Provide the (X, Y) coordinate of the cell's center where the given text is located.  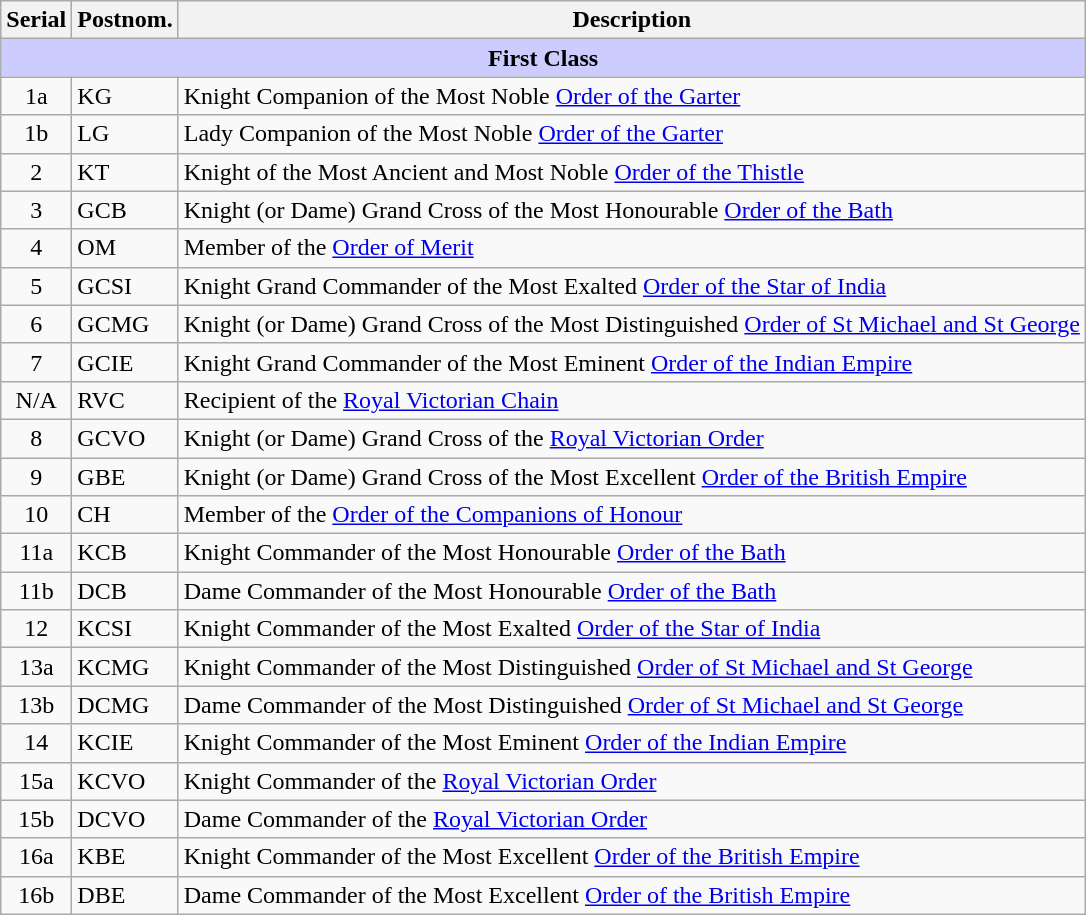
DCB (125, 591)
13b (36, 705)
1b (36, 134)
Postnom. (125, 20)
Knight (or Dame) Grand Cross of the Royal Victorian Order (632, 438)
Knight (or Dame) Grand Cross of the Most Excellent Order of the British Empire (632, 477)
7 (36, 362)
Knight (or Dame) Grand Cross of the Most Honourable Order of the Bath (632, 210)
1a (36, 96)
Knight Commander of the Royal Victorian Order (632, 781)
13a (36, 667)
16b (36, 895)
Knight Commander of the Most Excellent Order of the British Empire (632, 857)
Knight Commander of the Most Eminent Order of the Indian Empire (632, 743)
CH (125, 515)
Knight (or Dame) Grand Cross of the Most Distinguished Order of St Michael and St George (632, 324)
Knight Grand Commander of the Most Eminent Order of the Indian Empire (632, 362)
5 (36, 286)
KCVO (125, 781)
Description (632, 20)
Dame Commander of the Royal Victorian Order (632, 819)
KCMG (125, 667)
KCIE (125, 743)
11b (36, 591)
11a (36, 553)
GCVO (125, 438)
Knight of the Most Ancient and Most Noble Order of the Thistle (632, 172)
First Class (544, 58)
Recipient of the Royal Victorian Chain (632, 400)
Lady Companion of the Most Noble Order of the Garter (632, 134)
Member of the Order of the Companions of Honour (632, 515)
DCVO (125, 819)
GBE (125, 477)
16a (36, 857)
8 (36, 438)
15a (36, 781)
Knight Grand Commander of the Most Exalted Order of the Star of India (632, 286)
N/A (36, 400)
GCIE (125, 362)
6 (36, 324)
Knight Commander of the Most Honourable Order of the Bath (632, 553)
RVC (125, 400)
LG (125, 134)
KG (125, 96)
Knight Commander of the Most Distinguished Order of St Michael and St George (632, 667)
Dame Commander of the Most Honourable Order of the Bath (632, 591)
Dame Commander of the Most Distinguished Order of St Michael and St George (632, 705)
12 (36, 629)
4 (36, 248)
Member of the Order of Merit (632, 248)
3 (36, 210)
Dame Commander of the Most Excellent Order of the British Empire (632, 895)
10 (36, 515)
KT (125, 172)
KCB (125, 553)
Knight Companion of the Most Noble Order of the Garter (632, 96)
Knight Commander of the Most Exalted Order of the Star of India (632, 629)
9 (36, 477)
Serial (36, 20)
15b (36, 819)
KCSI (125, 629)
14 (36, 743)
DCMG (125, 705)
GCB (125, 210)
KBE (125, 857)
GCSI (125, 286)
DBE (125, 895)
GCMG (125, 324)
OM (125, 248)
2 (36, 172)
